Provide the [x, y] coordinate of the cell's center where the given text is located.  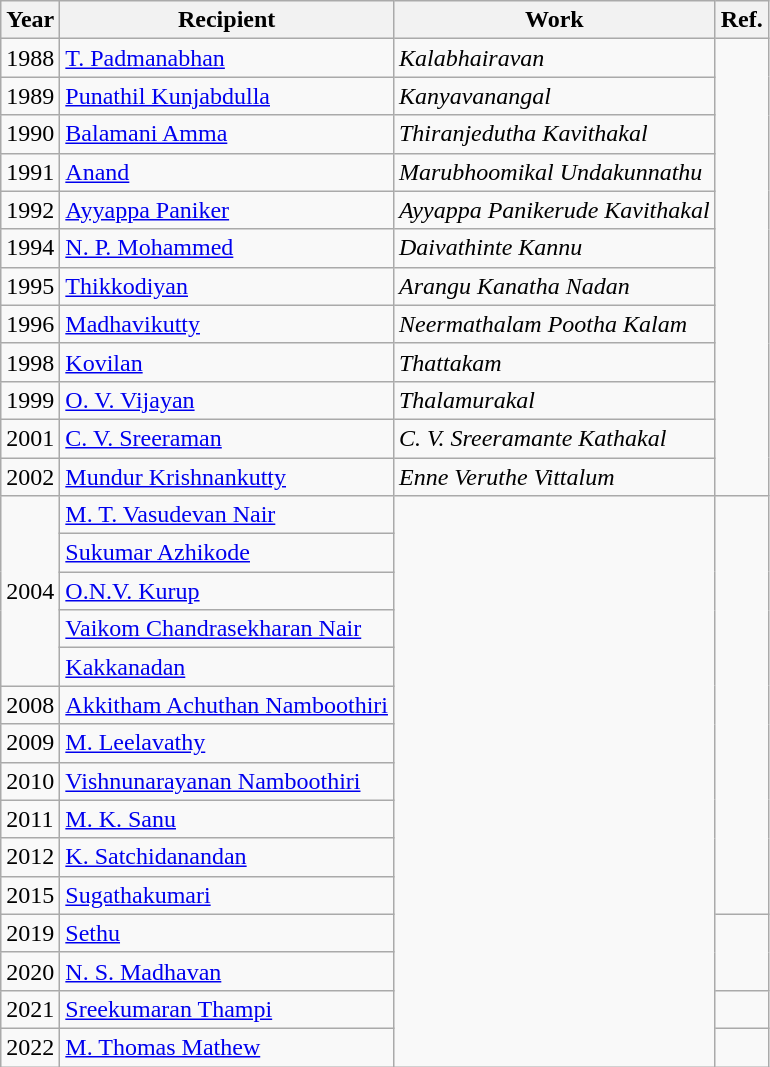
Ayyappa Panikerude Kavithakal [554, 210]
Sukumar Azhikode [227, 553]
2009 [30, 743]
1996 [30, 324]
M. K. Sanu [227, 819]
C. V. Sreeraman [227, 438]
Kovilan [227, 362]
2001 [30, 438]
Balamani Amma [227, 134]
Kalabhairavan [554, 58]
Punathil Kunjabdulla [227, 96]
N. S. Madhavan [227, 971]
2019 [30, 933]
Anand [227, 172]
2008 [30, 705]
Enne Veruthe Vittalum [554, 477]
Mundur Krishnankutty [227, 477]
Neermathalam Pootha Kalam [554, 324]
2011 [30, 819]
O. V. Vijayan [227, 400]
T. Padmanabhan [227, 58]
2002 [30, 477]
1991 [30, 172]
Thalamurakal [554, 400]
M. Leelavathy [227, 743]
Kanyavanangal [554, 96]
N. P. Mohammed [227, 248]
1989 [30, 96]
2021 [30, 1009]
Recipient [227, 20]
2010 [30, 781]
Thiranjedutha Kavithakal [554, 134]
Vishnunarayanan Namboothiri [227, 781]
Madhavikutty [227, 324]
Ayyappa Paniker [227, 210]
Thattakam [554, 362]
Work [554, 20]
Daivathinte Kannu [554, 248]
Akkitham Achuthan Namboothiri [227, 705]
M. T. Vasudevan Nair [227, 515]
2020 [30, 971]
Marubhoomikal Undakunnathu [554, 172]
M. Thomas Mathew [227, 1047]
2015 [30, 895]
K. Satchidanandan [227, 857]
2004 [30, 591]
1998 [30, 362]
Sreekumaran Thampi [227, 1009]
1999 [30, 400]
1992 [30, 210]
O.N.V. Kurup [227, 591]
2022 [30, 1047]
Thikkodiyan [227, 286]
2012 [30, 857]
Sethu [227, 933]
Year [30, 20]
C. V. Sreeramante Kathakal [554, 438]
1995 [30, 286]
1994 [30, 248]
Ref. [742, 20]
Vaikom Chandrasekharan Nair [227, 629]
1988 [30, 58]
Sugathakumari [227, 895]
1990 [30, 134]
Kakkanadan [227, 667]
Arangu Kanatha Nadan [554, 286]
